Detect which cell encompasses the target text, then output its [x, y] center coordinate. 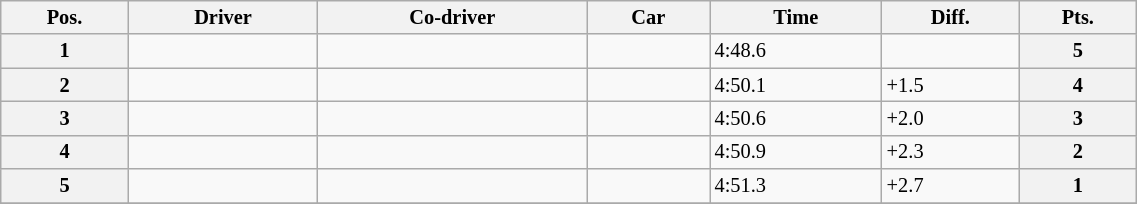
+2.7 [950, 186]
4:51.3 [796, 186]
+2.0 [950, 118]
+1.5 [950, 85]
Car [648, 17]
4:50.9 [796, 152]
Pts. [1078, 17]
Pos. [65, 17]
4:50.6 [796, 118]
+2.3 [950, 152]
4:48.6 [796, 51]
4:50.1 [796, 85]
Time [796, 17]
Diff. [950, 17]
Co-driver [452, 17]
Driver [223, 17]
